Capture the cell that displays the provided text and extract its (x, y) central coordinate. 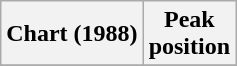
Peak position (189, 34)
Chart (1988) (72, 34)
